Return [x, y] of the center of cell containing provided text 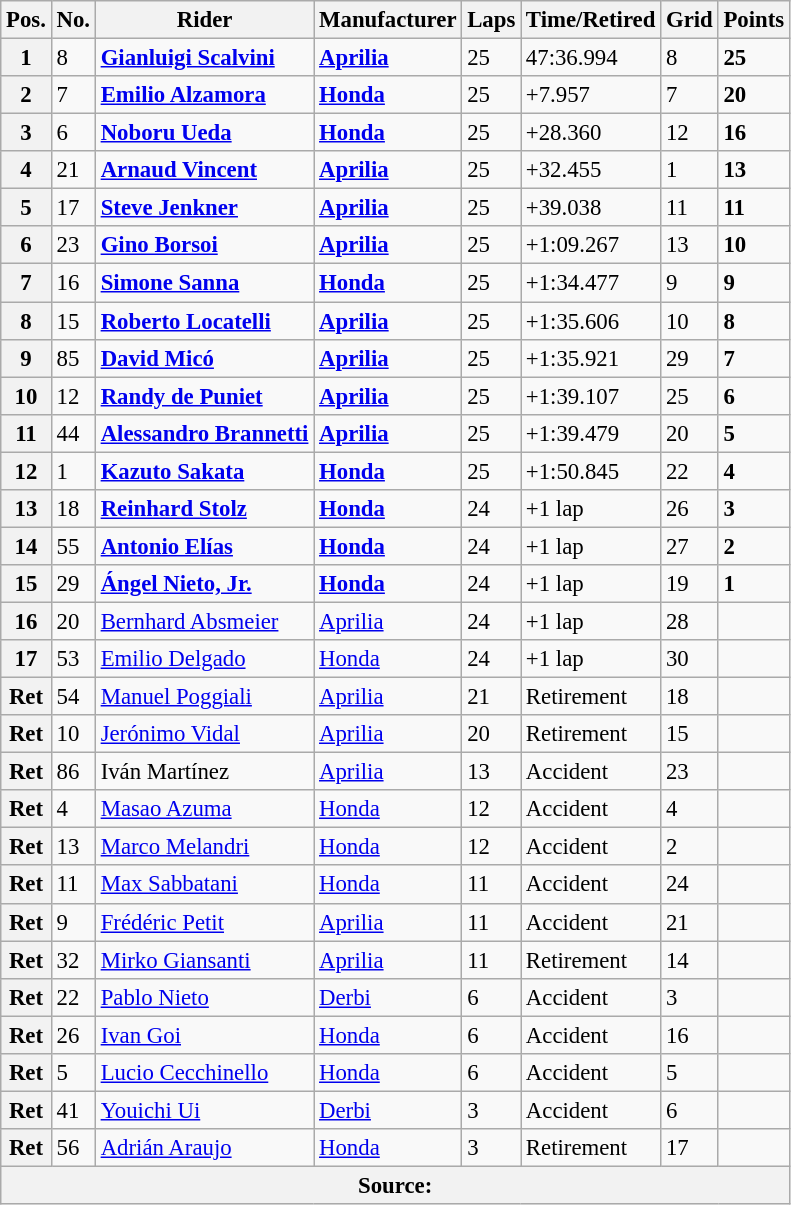
Emilio Alzamora [204, 95]
Arnaud Vincent [204, 170]
+1:35.921 [591, 358]
Rider [204, 20]
Points [754, 20]
Jerónimo Vidal [204, 734]
+39.038 [591, 208]
Grid [690, 20]
Steve Jenkner [204, 208]
Source: [396, 1185]
Pablo Nieto [204, 997]
Manufacturer [388, 20]
41 [73, 1110]
+32.455 [591, 170]
+7.957 [591, 95]
53 [73, 659]
Gino Borsoi [204, 245]
Iván Martínez [204, 772]
David Micó [204, 358]
Antonio Elías [204, 546]
54 [73, 697]
Noboru Ueda [204, 133]
Lucio Cecchinello [204, 1073]
Ivan Goi [204, 1035]
Roberto Locatelli [204, 321]
Reinhard Stolz [204, 509]
Adrián Araujo [204, 1148]
Gianluigi Scalvini [204, 58]
55 [73, 546]
Kazuto Sakata [204, 471]
47:36.994 [591, 58]
Marco Melandri [204, 847]
+28.360 [591, 133]
Manuel Poggiali [204, 697]
Youichi Ui [204, 1110]
Masao Azuma [204, 809]
Laps [492, 20]
+1:39.479 [591, 433]
Mirko Giansanti [204, 960]
Alessandro Brannetti [204, 433]
Frédéric Petit [204, 922]
44 [73, 433]
19 [690, 584]
No. [73, 20]
+1:09.267 [591, 245]
+1:39.107 [591, 396]
Simone Sanna [204, 283]
27 [690, 546]
86 [73, 772]
+1:34.477 [591, 283]
30 [690, 659]
Pos. [26, 20]
56 [73, 1148]
Ángel Nieto, Jr. [204, 584]
Emilio Delgado [204, 659]
28 [690, 621]
Max Sabbatani [204, 885]
85 [73, 358]
32 [73, 960]
Time/Retired [591, 20]
Randy de Puniet [204, 396]
+1:35.606 [591, 321]
+1:50.845 [591, 471]
Bernhard Absmeier [204, 621]
